Return the (X, Y) coordinate for the center point of the cell that contains the specified text.  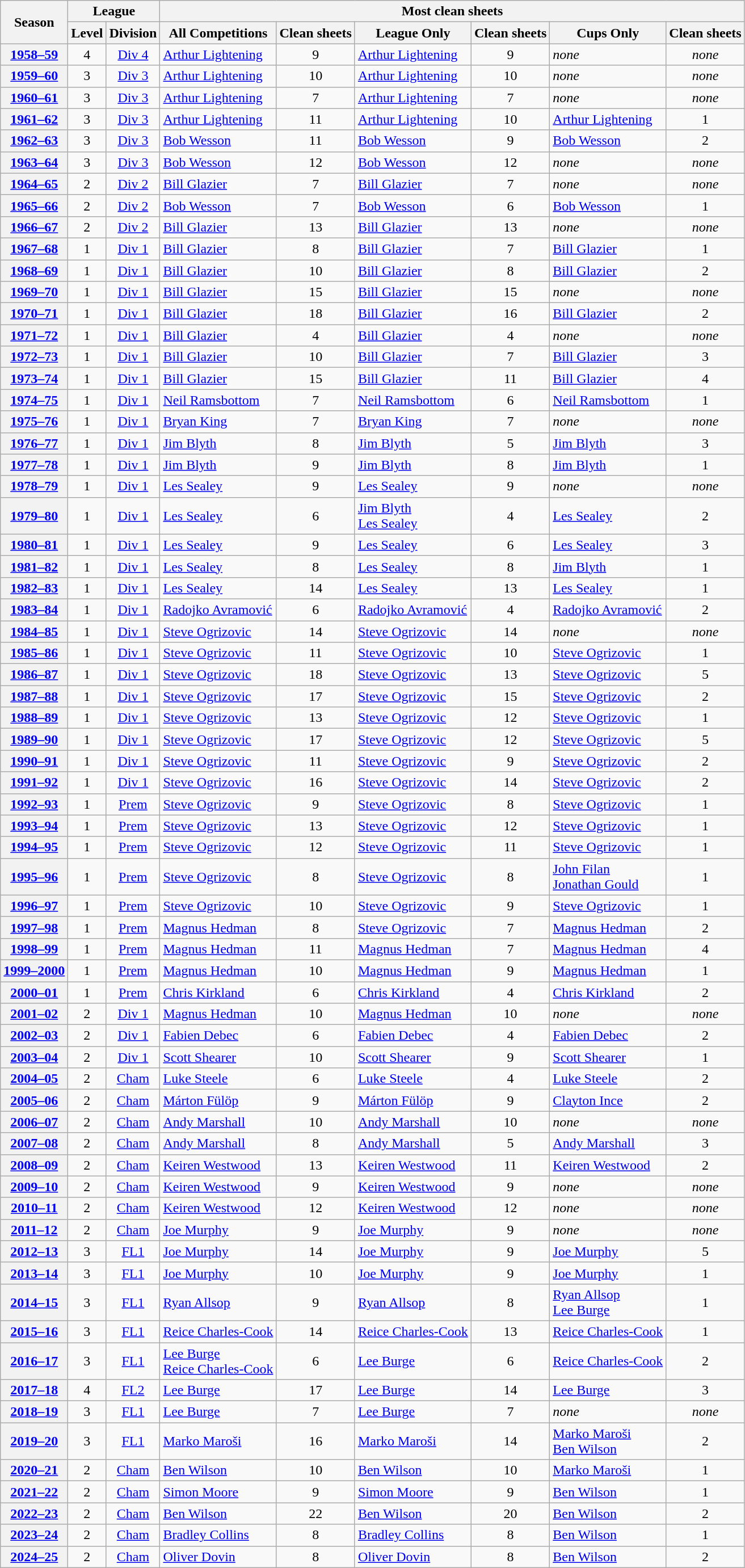
1993–94 (34, 826)
Cups Only (608, 33)
1992–93 (34, 804)
2009–10 (34, 1187)
League Only (413, 33)
1983–84 (34, 609)
Div 4 (133, 54)
Marko Maroši Ben Wilson (608, 1441)
1984–85 (34, 632)
2021–22 (34, 1492)
1972–73 (34, 357)
2017–18 (34, 1390)
1998–99 (34, 949)
1965–66 (34, 205)
2020–21 (34, 1470)
Level (87, 33)
2010–11 (34, 1208)
FL2 (133, 1390)
1971–72 (34, 335)
1978–79 (34, 486)
2004–05 (34, 1079)
1959–60 (34, 76)
John Filan Jonathan Gould (608, 876)
1976–77 (34, 443)
Most clean sheets (452, 11)
2013–14 (34, 1273)
1997–98 (34, 927)
1962–63 (34, 141)
2000–01 (34, 993)
2018–19 (34, 1412)
All Competitions (218, 33)
1987–88 (34, 696)
1989–90 (34, 739)
2005–06 (34, 1100)
1963–64 (34, 162)
1990–91 (34, 761)
1974–75 (34, 400)
2014–15 (34, 1302)
Clayton Ince (608, 1100)
2024–25 (34, 1557)
1985–86 (34, 653)
2007–08 (34, 1144)
1994–95 (34, 847)
Jim Blyth Les Sealey (413, 515)
2003–04 (34, 1057)
2002–03 (34, 1036)
2008–09 (34, 1165)
Season (34, 22)
Lee Burge Reice Charles-Cook (218, 1361)
22 (315, 1514)
1981–82 (34, 566)
1982–83 (34, 588)
Ryan Allsop Lee Burge (608, 1302)
2015–16 (34, 1331)
1995–96 (34, 876)
1999–2000 (34, 970)
2019–20 (34, 1441)
1961–62 (34, 119)
2016–17 (34, 1361)
2011–12 (34, 1230)
2023–24 (34, 1535)
1960–61 (34, 98)
1973–74 (34, 379)
League (114, 11)
2022–23 (34, 1514)
1958–59 (34, 54)
1986–87 (34, 675)
1967–68 (34, 249)
2001–02 (34, 1014)
1964–65 (34, 184)
1966–67 (34, 227)
1988–89 (34, 718)
2012–13 (34, 1251)
1991–92 (34, 783)
1969–70 (34, 292)
1968–69 (34, 271)
1980–81 (34, 545)
1979–80 (34, 515)
1977–78 (34, 465)
1975–76 (34, 422)
1996–97 (34, 906)
2006–07 (34, 1122)
20 (510, 1514)
Division (133, 33)
1970–71 (34, 314)
